Search for the cell housing the specified text and yield its [x, y] center coordinate. 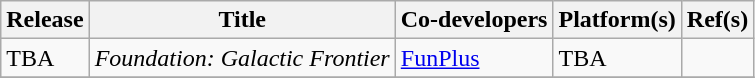
Title [242, 20]
FunPlus [474, 58]
Ref(s) [717, 20]
Foundation: Galactic Frontier [242, 58]
Platform(s) [617, 20]
Co-developers [474, 20]
Release [45, 20]
